Search for the cell housing the specified text and yield its [X, Y] center coordinate. 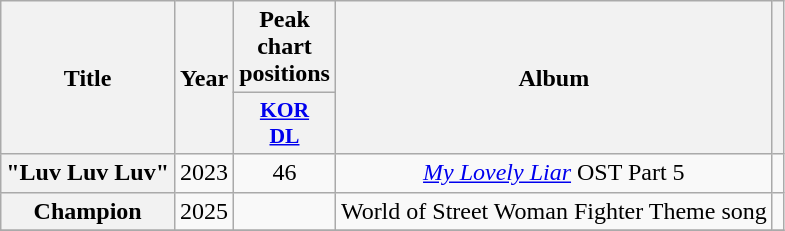
My Lovely Liar OST Part 5 [554, 173]
2025 [204, 211]
"Luv Luv Luv" [88, 173]
Title [88, 78]
46 [285, 173]
KORDL [285, 124]
Year [204, 78]
Album [554, 78]
Champion [88, 211]
Peak chart positions [285, 47]
2023 [204, 173]
World of Street Woman Fighter Theme song [554, 211]
